Locate the cell with the specified text and output its (X, Y) center coordinate. 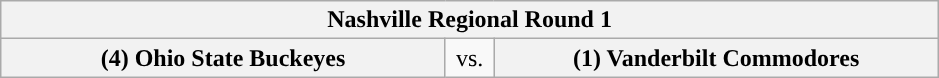
(4) Ohio State Buckeyes (224, 58)
vs. (470, 58)
(1) Vanderbilt Commodores (716, 58)
Nashville Regional Round 1 (470, 20)
